Pinpoint the cell where the given text exists, returning its [x, y] midpoint coordinate. 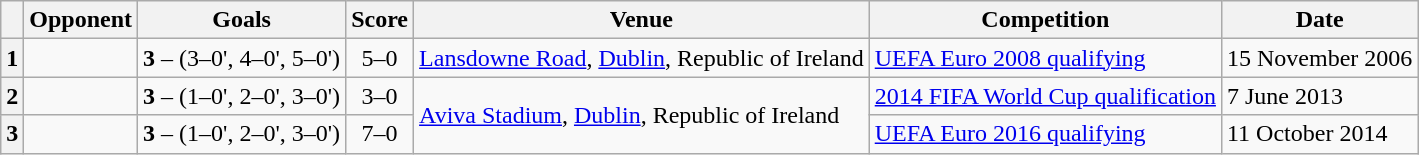
Score [380, 20]
3 – (3–0', 4–0', 5–0') [242, 58]
11 October 2014 [1319, 134]
7–0 [380, 134]
UEFA Euro 2016 qualifying [1045, 134]
2014 FIFA World Cup qualification [1045, 96]
1 [12, 58]
Competition [1045, 20]
Aviva Stadium, Dublin, Republic of Ireland [642, 115]
3 [12, 134]
Goals [242, 20]
Date [1319, 20]
Venue [642, 20]
15 November 2006 [1319, 58]
Opponent [81, 20]
2 [12, 96]
Lansdowne Road, Dublin, Republic of Ireland [642, 58]
UEFA Euro 2008 qualifying [1045, 58]
7 June 2013 [1319, 96]
3–0 [380, 96]
5–0 [380, 58]
